Return the [X, Y] coordinate for the center point of the cell that contains the specified text.  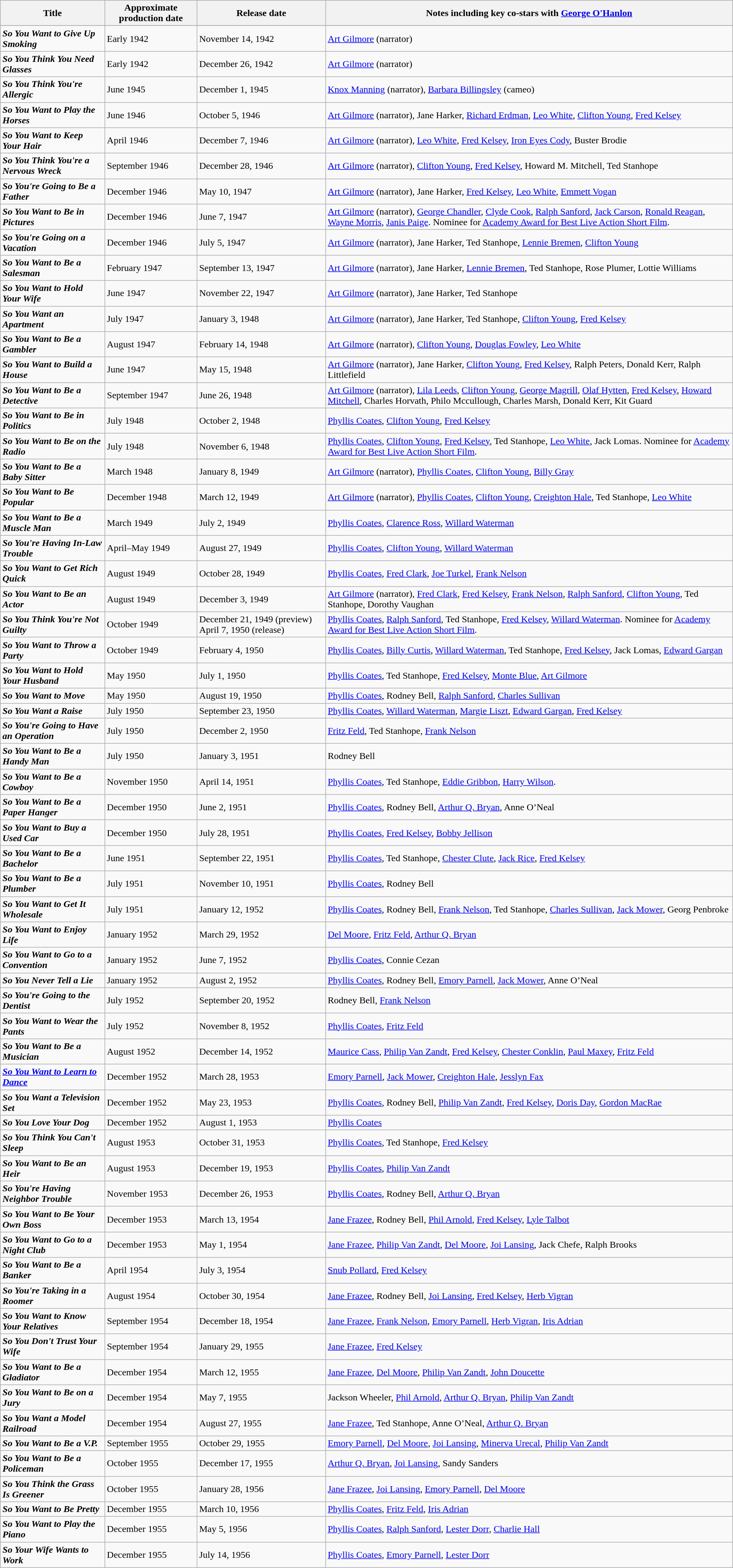
Approximate production date [151, 13]
July 2, 1949 [261, 522]
August 1952 [151, 1051]
January 8, 1949 [261, 471]
Jane Frazee, Fred Kelsey [529, 1346]
March 13, 1954 [261, 1219]
June 2, 1951 [261, 807]
Art Gilmore (narrator), Jane Harker, Clifton Young, Fred Kelsey, Ralph Peters, Donald Kerr, Ralph Littlefield [529, 370]
So You Want to Be a Bachelor [52, 858]
Art Gilmore (narrator), Phyllis Coates, Clifton Young, Billy Gray [529, 471]
Jane Frazee, Rodney Bell, Joi Lansing, Fred Kelsey, Herb Vigran [529, 1295]
March 28, 1953 [261, 1077]
Phyllis Coates, Emory Parnell, Lester Dorr [529, 1555]
September 1947 [151, 396]
So You're Having Neighbor Trouble [52, 1194]
July 5, 1947 [261, 242]
Title [52, 13]
December 3, 1949 [261, 599]
So You Want to Be in Politics [52, 421]
Phyllis Coates, Rodney Bell, Philip Van Zandt, Fred Kelsey, Doris Day, Gordon MacRae [529, 1102]
Rodney Bell [529, 757]
So You Love Your Dog [52, 1123]
July 28, 1951 [261, 833]
Phyllis Coates, Ralph Sanford, Ted Stanhope, Fred Kelsey, Willard Waterman. Nominee for Academy Award for Best Live Action Short Film. [529, 624]
So You Want to Hold Your Husband [52, 675]
October 2, 1948 [261, 421]
May 7, 1955 [261, 1397]
Phyllis Coates, Rodney Bell, Emory Parnell, Jack Mower, Anne O’Neal [529, 980]
October 31, 1953 [261, 1143]
So You Want to Be Pretty [52, 1509]
November 8, 1952 [261, 1026]
August 1, 1953 [261, 1123]
So You Think the Grass Is Greener [52, 1489]
Art Gilmore (narrator), Fred Clark, Fred Kelsey, Frank Nelson, Ralph Sanford, Clifton Young, Ted Stanhope, Dorothy Vaughan [529, 599]
July 14, 1956 [261, 1555]
Jane Frazee, Ted Stanhope, Anne O’Neal, Arthur Q. Bryan [529, 1423]
January 3, 1951 [261, 757]
October 5, 1946 [261, 115]
Rodney Bell, Frank Nelson [529, 1000]
February 1947 [151, 268]
So You Want to Be Your Own Boss [52, 1219]
So You Want to Wear the Pants [52, 1026]
July 1947 [151, 319]
Knox Manning (narrator), Barbara Billingsley (cameo) [529, 89]
December 19, 1953 [261, 1169]
Phyllis Coates, Clifton Young, Fred Kelsey, Ted Stanhope, Leo White, Jack Lomas. Nominee for Academy Award for Best Live Action Short Film. [529, 446]
So You Want to Be a Banker [52, 1270]
Del Moore, Fritz Feld, Arthur Q. Bryan [529, 934]
Jane Frazee, Rodney Bell, Phil Arnold, Fred Kelsey, Lyle Talbot [529, 1219]
So You're Taking in a Roomer [52, 1295]
January 28, 1956 [261, 1489]
Phyllis Coates, Fred Clark, Joe Turkel, Frank Nelson [529, 573]
Phyllis Coates, Ted Stanhope, Eddie Gribbon, Harry Wilson. [529, 782]
So You Want to Be a Handy Man [52, 757]
So You Want to Get Rich Quick [52, 573]
So You Want to Throw a Party [52, 650]
December 14, 1952 [261, 1051]
May 15, 1948 [261, 370]
So You Want to Be a Baby Sitter [52, 471]
Phyllis Coates, Philip Van Zandt [529, 1169]
So You Want to Learn to Dance [52, 1077]
Art Gilmore (narrator), Jane Harker, Fred Kelsey, Leo White, Emmett Vogan [529, 191]
So You Want to Be a Salesman [52, 268]
Jane Frazee, Joi Lansing, Emory Parnell, Del Moore [529, 1489]
So You Want to Know Your Relatives [52, 1321]
March 1948 [151, 471]
August 2, 1952 [261, 980]
June 7, 1947 [261, 217]
So Your Wife Wants to Work [52, 1555]
Art Gilmore (narrator), Clifton Young, Douglas Fowley, Leo White [529, 345]
Phyllis Coates, Ted Stanhope, Chester Clute, Jack Rice, Fred Kelsey [529, 858]
Jane Frazee, Del Moore, Philip Van Zandt, John Doucette [529, 1372]
May 5, 1956 [261, 1530]
June 7, 1952 [261, 960]
So You're Going to the Dentist [52, 1000]
November 14, 1942 [261, 38]
Phyllis Coates [529, 1123]
So You Think You Can't Sleep [52, 1143]
So You Want to Enjoy Life [52, 934]
January 3, 1948 [261, 319]
So You Want a Television Set [52, 1102]
So You Want to Be a V.P. [52, 1443]
So You Want to Be a Policeman [52, 1463]
Phyllis Coates, Fritz Feld, Iris Adrian [529, 1509]
So You Never Tell a Lie [52, 980]
April 14, 1951 [261, 782]
August 27, 1949 [261, 548]
Phyllis Coates, Ralph Sanford, Lester Dorr, Charlie Hall [529, 1530]
So You Want to Buy a Used Car [52, 833]
So You Want a Raise [52, 711]
Art Gilmore (narrator), Leo White, Fred Kelsey, Iron Eyes Cody, Buster Brodie [529, 140]
July 3, 1954 [261, 1270]
So You Want to Be on the Radio [52, 446]
Phyllis Coates, Clarence Ross, Willard Waterman [529, 522]
June 1946 [151, 115]
Art Gilmore (narrator), Jane Harker, Richard Erdman, Leo White, Clifton Young, Fred Kelsey [529, 115]
November 1953 [151, 1194]
Art Gilmore (narrator), Clifton Young, Fred Kelsey, Howard M. Mitchell, Ted Stanhope [529, 166]
Maurice Cass, Philip Van Zandt, Fred Kelsey, Chester Conklin, Paul Maxey, Fritz Feld [529, 1051]
November 22, 1947 [261, 293]
April 1946 [151, 140]
So You Want to Move [52, 695]
Snub Pollard, Fred Kelsey [529, 1270]
December 21, 1949 (preview) April 7, 1950 (release) [261, 624]
May 10, 1947 [261, 191]
Jane Frazee, Philip Van Zandt, Del Moore, Joi Lansing, Jack Chefe, Ralph Brooks [529, 1245]
Art Gilmore (narrator), Jane Harker, Ted Stanhope, Clifton Young, Fred Kelsey [529, 319]
Art Gilmore (narrator), Phyllis Coates, Clifton Young, Creighton Hale, Ted Stanhope, Leo White [529, 497]
August 1954 [151, 1295]
So You're Going on a Vacation [52, 242]
December 28, 1946 [261, 166]
Jackson Wheeler, Phil Arnold, Arthur Q. Bryan, Philip Van Zandt [529, 1397]
So You Want to Go to a Convention [52, 960]
Emory Parnell, Jack Mower, Creighton Hale, Jesslyn Fax [529, 1077]
August 27, 1955 [261, 1423]
So You Think You Need Glasses [52, 64]
August 19, 1950 [261, 695]
So You're Having In-Law Trouble [52, 548]
December 7, 1946 [261, 140]
December 2, 1950 [261, 731]
November 6, 1948 [261, 446]
June 1951 [151, 858]
March 12, 1955 [261, 1372]
May 1, 1954 [261, 1245]
September 13, 1947 [261, 268]
So You Want to Be a Detective [52, 396]
Phyllis Coates, Rodney Bell, Ralph Sanford, Charles Sullivan [529, 695]
So You Want to Be on a Jury [52, 1397]
So You Want to Play the Horses [52, 115]
So You Want to Be an Heir [52, 1169]
Phyllis Coates, Rodney Bell, Arthur Q. Bryan, Anne O’Neal [529, 807]
Emory Parnell, Del Moore, Joi Lansing, Minerva Urecal, Philip Van Zandt [529, 1443]
Jane Frazee, Frank Nelson, Emory Parnell, Herb Vigran, Iris Adrian [529, 1321]
September 23, 1950 [261, 711]
February 4, 1950 [261, 650]
September 1946 [151, 166]
Phyllis Coates, Fred Kelsey, Bobby Jellison [529, 833]
Phyllis Coates, Rodney Bell, Frank Nelson, Ted Stanhope, Charles Sullivan, Jack Mower, Georg Penbroke [529, 909]
March 29, 1952 [261, 934]
So You Don't Trust Your Wife [52, 1346]
So You Think You're a Nervous Wreck [52, 166]
So You Want to Be a Muscle Man [52, 522]
April 1954 [151, 1270]
December 17, 1955 [261, 1463]
So You Want to Be an Actor [52, 599]
So You Want to Be a Paper Hanger [52, 807]
So You Want to Build a House [52, 370]
Phyllis Coates, Rodney Bell, Arthur Q. Bryan [529, 1194]
March 10, 1956 [261, 1509]
So You Want to Be in Pictures [52, 217]
So You're Going to Be a Father [52, 191]
Notes including key co-stars with George O'Hanlon [529, 13]
So You Think You're Not Guilty [52, 624]
January 29, 1955 [261, 1346]
April–May 1949 [151, 548]
February 14, 1948 [261, 345]
May 23, 1953 [261, 1102]
November 1950 [151, 782]
So You Want to Hold Your Wife [52, 293]
June 1945 [151, 89]
So You Want to Play the Piano [52, 1530]
So You Want to Be a Gambler [52, 345]
Phyllis Coates, Ted Stanhope, Fred Kelsey, Monte Blue, Art Gilmore [529, 675]
October 28, 1949 [261, 573]
So You Want to Be a Musician [52, 1051]
Phyllis Coates, Connie Cezan [529, 960]
Phyllis Coates, Clifton Young, Fred Kelsey [529, 421]
March 1949 [151, 522]
So You Want to Be a Cowboy [52, 782]
December 18, 1954 [261, 1321]
September 20, 1952 [261, 1000]
Release date [261, 13]
So You Want to Be a Gladiator [52, 1372]
So You Want to Keep Your Hair [52, 140]
So You Want to Give Up Smoking [52, 38]
September 1955 [151, 1443]
Phyllis Coates, Billy Curtis, Willard Waterman, Ted Stanhope, Fred Kelsey, Jack Lomas, Edward Gargan [529, 650]
So You Want to Be a Plumber [52, 883]
Phyllis Coates, Ted Stanhope, Fred Kelsey [529, 1143]
November 10, 1951 [261, 883]
Phyllis Coates, Willard Waterman, Margie Liszt, Edward Gargan, Fred Kelsey [529, 711]
December 26, 1942 [261, 64]
October 29, 1955 [261, 1443]
Art Gilmore (narrator), Jane Harker, Ted Stanhope [529, 293]
June 26, 1948 [261, 396]
March 12, 1949 [261, 497]
December 1, 1945 [261, 89]
So You Think You're Allergic [52, 89]
July 1, 1950 [261, 675]
Arthur Q. Bryan, Joi Lansing, Sandy Sanders [529, 1463]
December 26, 1953 [261, 1194]
Phyllis Coates, Rodney Bell [529, 883]
Phyllis Coates, Clifton Young, Willard Waterman [529, 548]
September 22, 1951 [261, 858]
January 12, 1952 [261, 909]
Phyllis Coates, Fritz Feld [529, 1026]
So You're Going to Have an Operation [52, 731]
Art Gilmore (narrator), Jane Harker, Ted Stanhope, Lennie Bremen, Clifton Young [529, 242]
October 30, 1954 [261, 1295]
August 1947 [151, 345]
So You Want a Model Railroad [52, 1423]
Art Gilmore (narrator), Jane Harker, Lennie Bremen, Ted Stanhope, Rose Plumer, Lottie Williams [529, 268]
So You Want to Be Popular [52, 497]
December 1948 [151, 497]
So You Want an Apartment [52, 319]
So You Want to Go to a Night Club [52, 1245]
So You Want to Get It Wholesale [52, 909]
Fritz Feld, Ted Stanhope, Frank Nelson [529, 731]
